Scan for the cell matching the given text and deliver its (x, y) coordinate at center. 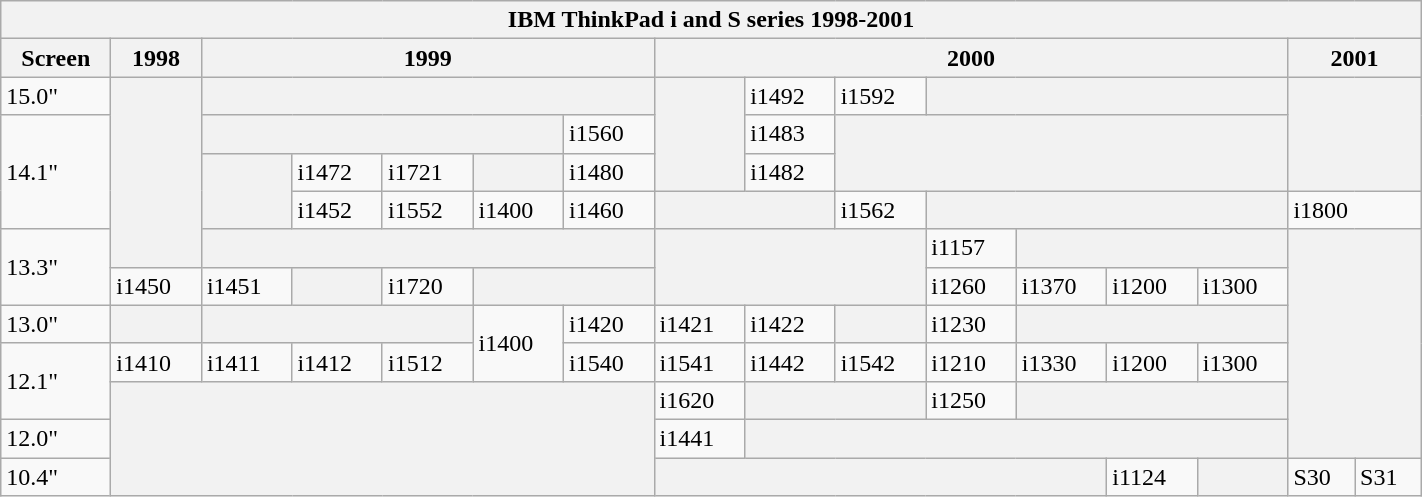
i1411 (246, 362)
i1480 (610, 172)
i1560 (610, 134)
i1230 (972, 324)
i1721 (428, 172)
i1157 (972, 248)
i1542 (880, 362)
S30 (1322, 477)
i1420 (610, 324)
12.0" (56, 438)
14.1" (56, 172)
15.0" (56, 96)
i1460 (610, 210)
13.0" (56, 324)
2001 (1354, 58)
i1482 (790, 172)
i1451 (246, 286)
i1450 (156, 286)
i1410 (156, 362)
S31 (1388, 477)
i1552 (428, 210)
i1442 (790, 362)
13.3" (56, 267)
i1412 (338, 362)
10.4" (56, 477)
i1260 (972, 286)
i1541 (700, 362)
1999 (428, 58)
2000 (971, 58)
Screen (56, 58)
i1210 (972, 362)
i1540 (610, 362)
i1370 (1062, 286)
12.1" (56, 381)
i1592 (880, 96)
IBM ThinkPad i and S series 1998-2001 (711, 20)
i1422 (790, 324)
i1720 (428, 286)
i1800 (1354, 210)
i1562 (880, 210)
i1492 (790, 96)
i1483 (790, 134)
1998 (156, 58)
i1330 (1062, 362)
i1472 (338, 172)
i1441 (700, 438)
i1250 (972, 400)
i1512 (428, 362)
i1452 (338, 210)
i1620 (700, 400)
i1124 (1152, 477)
i1421 (700, 324)
